Extract the [X, Y] coordinate from the center of the cell holding the provided text.  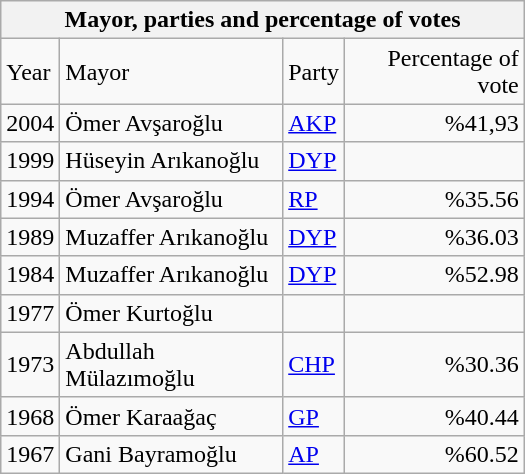
%36.03 [434, 237]
%35.56 [434, 199]
Party [314, 72]
1984 [30, 275]
CHP [314, 364]
Ömer Kurtoğlu [172, 313]
1994 [30, 199]
Year [30, 72]
2004 [30, 123]
Mayor [172, 72]
1968 [30, 416]
AP [314, 454]
GP [314, 416]
Abdullah Mülazımoğlu [172, 364]
%52.98 [434, 275]
Gani Bayramoğlu [172, 454]
Hüseyin Arıkanoğlu [172, 161]
1967 [30, 454]
1977 [30, 313]
RP [314, 199]
1989 [30, 237]
AKP [314, 123]
1999 [30, 161]
%30.36 [434, 364]
Mayor, parties and percentage of votes [263, 20]
%40.44 [434, 416]
%41,93 [434, 123]
Percentage of vote [434, 72]
%60.52 [434, 454]
1973 [30, 364]
Ömer Karaağaç [172, 416]
